Determine the (x, y) coordinate at the center of the cell enclosing the given text.  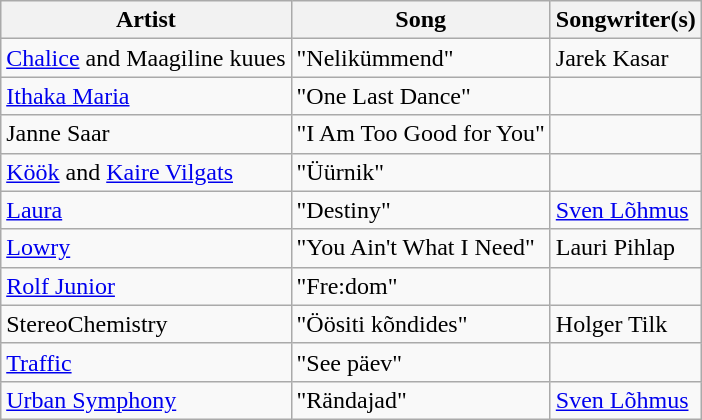
Lowry (146, 248)
Laura (146, 210)
Lauri Pihlap (626, 248)
Köök and Kaire Vilgats (146, 172)
"Nelikümmend" (420, 58)
Holger Tilk (626, 324)
"Fre:dom" (420, 286)
Rolf Junior (146, 286)
Songwriter(s) (626, 20)
"Rändajad" (420, 400)
Urban Symphony (146, 400)
Traffic (146, 362)
"Üürnik" (420, 172)
Janne Saar (146, 134)
Song (420, 20)
"I Am Too Good for You" (420, 134)
Artist (146, 20)
"Destiny" (420, 210)
StereoChemistry (146, 324)
Chalice and Maagiline kuues (146, 58)
Ithaka Maria (146, 96)
"Öösiti kõndides" (420, 324)
Jarek Kasar (626, 58)
"One Last Dance" (420, 96)
"See päev" (420, 362)
"You Ain't What I Need" (420, 248)
